Pinpoint the cell where the given text exists, returning its (x, y) midpoint coordinate. 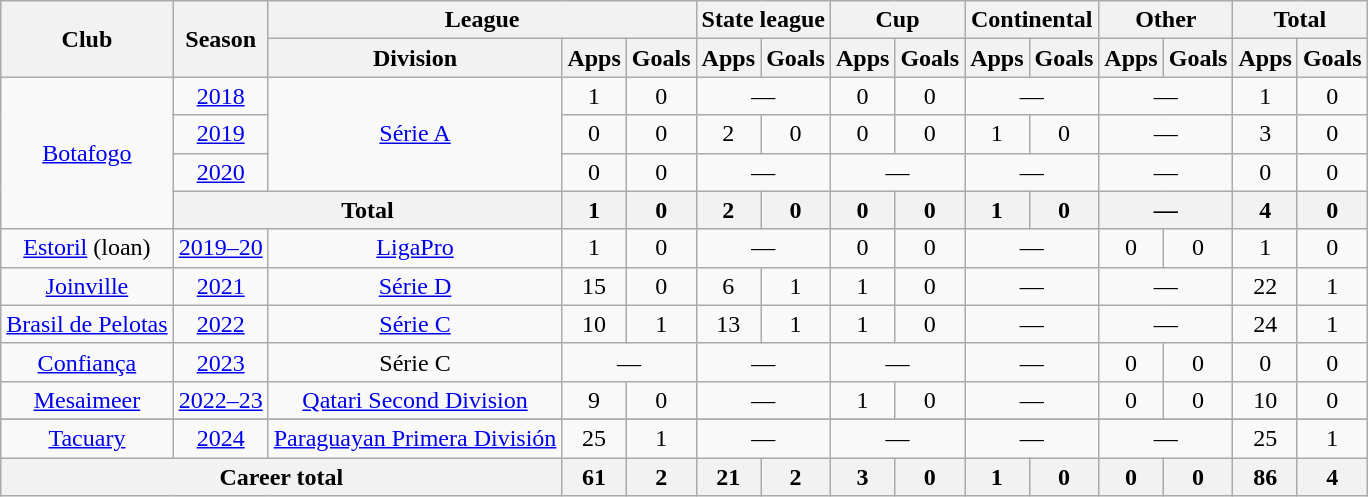
Confiança (87, 362)
Paraguayan Primera División (415, 438)
Série A (415, 134)
22 (1265, 286)
Qatari Second Division (415, 400)
Other (1166, 20)
Série D (415, 286)
2023 (220, 362)
6 (728, 286)
Cup (897, 20)
LigaPro (415, 248)
13 (728, 324)
2022 (220, 324)
2019–20 (220, 248)
Division (415, 58)
2018 (220, 96)
Club (87, 39)
9 (594, 400)
Estoril (loan) (87, 248)
Career total (282, 477)
Joinville (87, 286)
League (482, 20)
Mesaimeer (87, 400)
Season (220, 39)
15 (594, 286)
24 (1265, 324)
2022–23 (220, 400)
21 (728, 477)
2024 (220, 438)
61 (594, 477)
Tacuary (87, 438)
Brasil de Pelotas (87, 324)
State league (763, 20)
Botafogo (87, 153)
86 (1265, 477)
2021 (220, 286)
2019 (220, 134)
2020 (220, 172)
Continental (1032, 20)
